Determine the [x, y] coordinate at the center of the cell enclosing the given text.  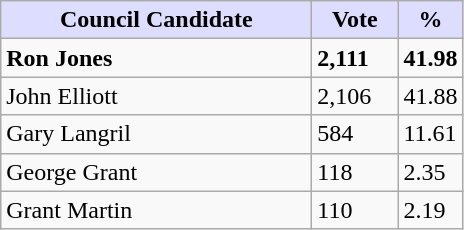
% [430, 20]
11.61 [430, 134]
Gary Langril [156, 134]
John Elliott [156, 96]
Vote [355, 20]
Grant Martin [156, 210]
Ron Jones [156, 58]
2.19 [430, 210]
41.88 [430, 96]
2,111 [355, 58]
2,106 [355, 96]
118 [355, 172]
George Grant [156, 172]
41.98 [430, 58]
Council Candidate [156, 20]
110 [355, 210]
584 [355, 134]
2.35 [430, 172]
